Capture the cell that displays the provided text and extract its (X, Y) central coordinate. 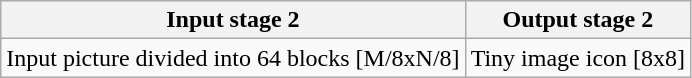
Input picture divided into 64 blocks [M/8xN/8] (233, 58)
Output stage 2 (578, 20)
Tiny image icon [8x8] (578, 58)
Input stage 2 (233, 20)
